Identify which cell holds the provided text, then report its [X, Y] central coordinate. 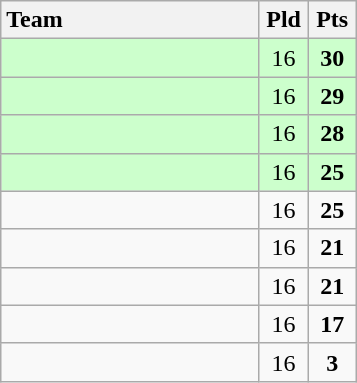
29 [332, 96]
28 [332, 134]
30 [332, 58]
Team [130, 20]
3 [332, 362]
Pld [284, 20]
17 [332, 324]
Pts [332, 20]
